Scan for the cell matching the given text and deliver its (X, Y) coordinate at center. 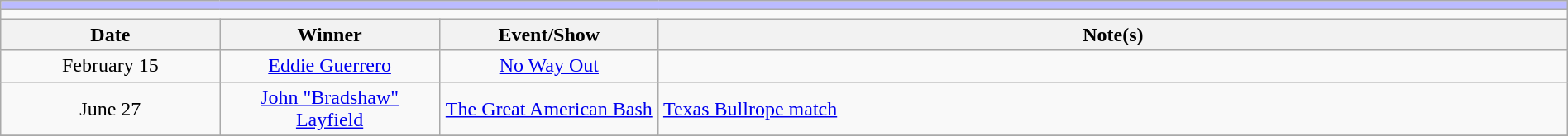
Winner (329, 35)
June 27 (111, 109)
February 15 (111, 66)
Event/Show (549, 35)
Date (111, 35)
Eddie Guerrero (329, 66)
Note(s) (1113, 35)
Texas Bullrope match (1113, 109)
No Way Out (549, 66)
The Great American Bash (549, 109)
John "Bradshaw" Layfield (329, 109)
